Provide the [X, Y] coordinate of the cell's center where the given text is located.  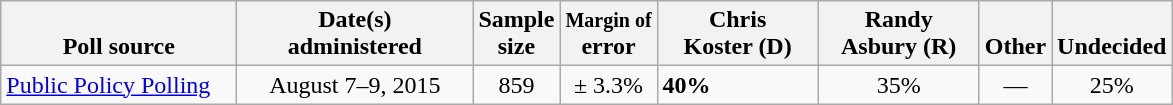
Public Policy Polling [119, 85]
RandyAsbury (R) [898, 34]
Margin oferror [608, 34]
859 [516, 85]
35% [898, 85]
25% [1112, 85]
± 3.3% [608, 85]
Samplesize [516, 34]
40% [738, 85]
August 7–9, 2015 [355, 85]
Poll source [119, 34]
Undecided [1112, 34]
Other [1015, 34]
— [1015, 85]
Date(s)administered [355, 34]
ChrisKoster (D) [738, 34]
